Identify which cell holds the provided text, then report its (x, y) central coordinate. 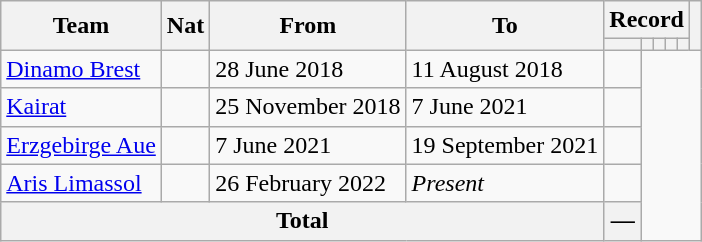
Nat (185, 26)
To (505, 26)
Kairat (82, 107)
19 September 2021 (505, 145)
Erzgebirge Aue (82, 145)
11 August 2018 (505, 69)
Aris Limassol (82, 183)
Present (505, 183)
25 November 2018 (308, 107)
— (623, 221)
Total (302, 221)
Team (82, 26)
Dinamo Brest (82, 69)
26 February 2022 (308, 183)
From (308, 26)
Record (647, 20)
28 June 2018 (308, 69)
